Identify which cell holds the provided text, then report its (X, Y) central coordinate. 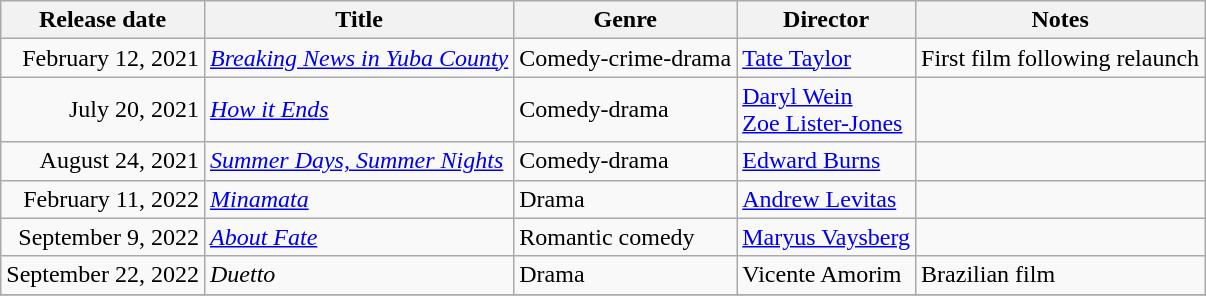
Title (358, 20)
Minamata (358, 199)
August 24, 2021 (103, 161)
Director (826, 20)
Tate Taylor (826, 58)
Comedy-crime-drama (626, 58)
February 12, 2021 (103, 58)
February 11, 2022 (103, 199)
Breaking News in Yuba County (358, 58)
Daryl WeinZoe Lister-Jones (826, 110)
First film following relaunch (1060, 58)
How it Ends (358, 110)
Romantic comedy (626, 237)
September 9, 2022 (103, 237)
Brazilian film (1060, 275)
Summer Days, Summer Nights (358, 161)
July 20, 2021 (103, 110)
September 22, 2022 (103, 275)
About Fate (358, 237)
Vicente Amorim (826, 275)
Duetto (358, 275)
Edward Burns (826, 161)
Notes (1060, 20)
Release date (103, 20)
Genre (626, 20)
Maryus Vaysberg (826, 237)
Andrew Levitas (826, 199)
